Pinpoint the cell where the given text exists, returning its [X, Y] midpoint coordinate. 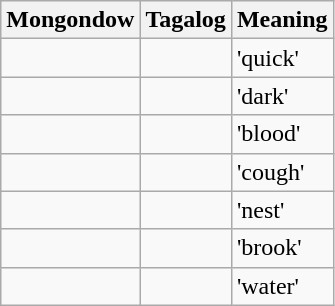
'brook' [282, 248]
'water' [282, 286]
'blood' [282, 134]
Tagalog [186, 20]
Meaning [282, 20]
'nest' [282, 210]
'quick' [282, 58]
'cough' [282, 172]
'dark' [282, 96]
Mongondow [70, 20]
